Detect which cell encompasses the target text, then output its (X, Y) center coordinate. 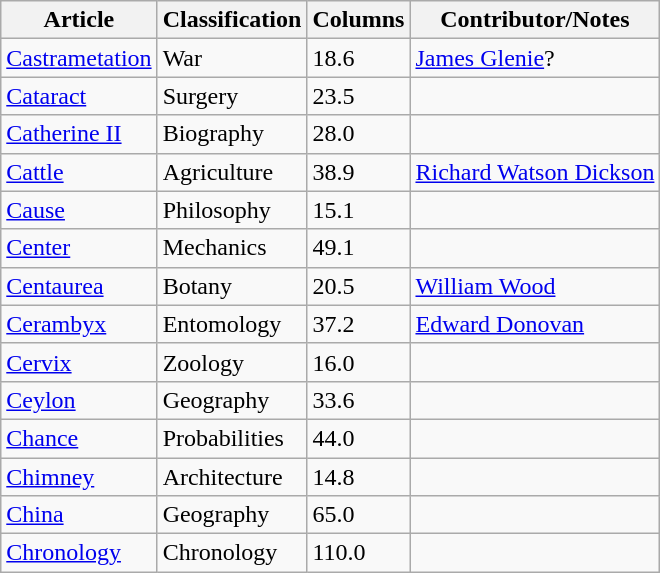
Agriculture (232, 172)
38.9 (358, 172)
Centaurea (79, 286)
14.8 (358, 477)
China (79, 515)
Zoology (232, 362)
Chimney (79, 477)
Columns (358, 20)
16.0 (358, 362)
15.1 (358, 210)
Richard Watson Dickson (535, 172)
Cervix (79, 362)
William Wood (535, 286)
18.6 (358, 58)
Edward Donovan (535, 324)
Cattle (79, 172)
Center (79, 248)
37.2 (358, 324)
33.6 (358, 400)
Architecture (232, 477)
Castrametation (79, 58)
Article (79, 20)
War (232, 58)
James Glenie? (535, 58)
44.0 (358, 438)
Probabilities (232, 438)
65.0 (358, 515)
Philosophy (232, 210)
Contributor/Notes (535, 20)
Catherine II (79, 134)
Entomology (232, 324)
Ceylon (79, 400)
Mechanics (232, 248)
Chance (79, 438)
Classification (232, 20)
23.5 (358, 96)
Surgery (232, 96)
49.1 (358, 248)
110.0 (358, 553)
Cataract (79, 96)
Biography (232, 134)
Cause (79, 210)
Cerambyx (79, 324)
20.5 (358, 286)
Botany (232, 286)
28.0 (358, 134)
